From the cell containing the given text, extract its center point as (x, y) coordinate. 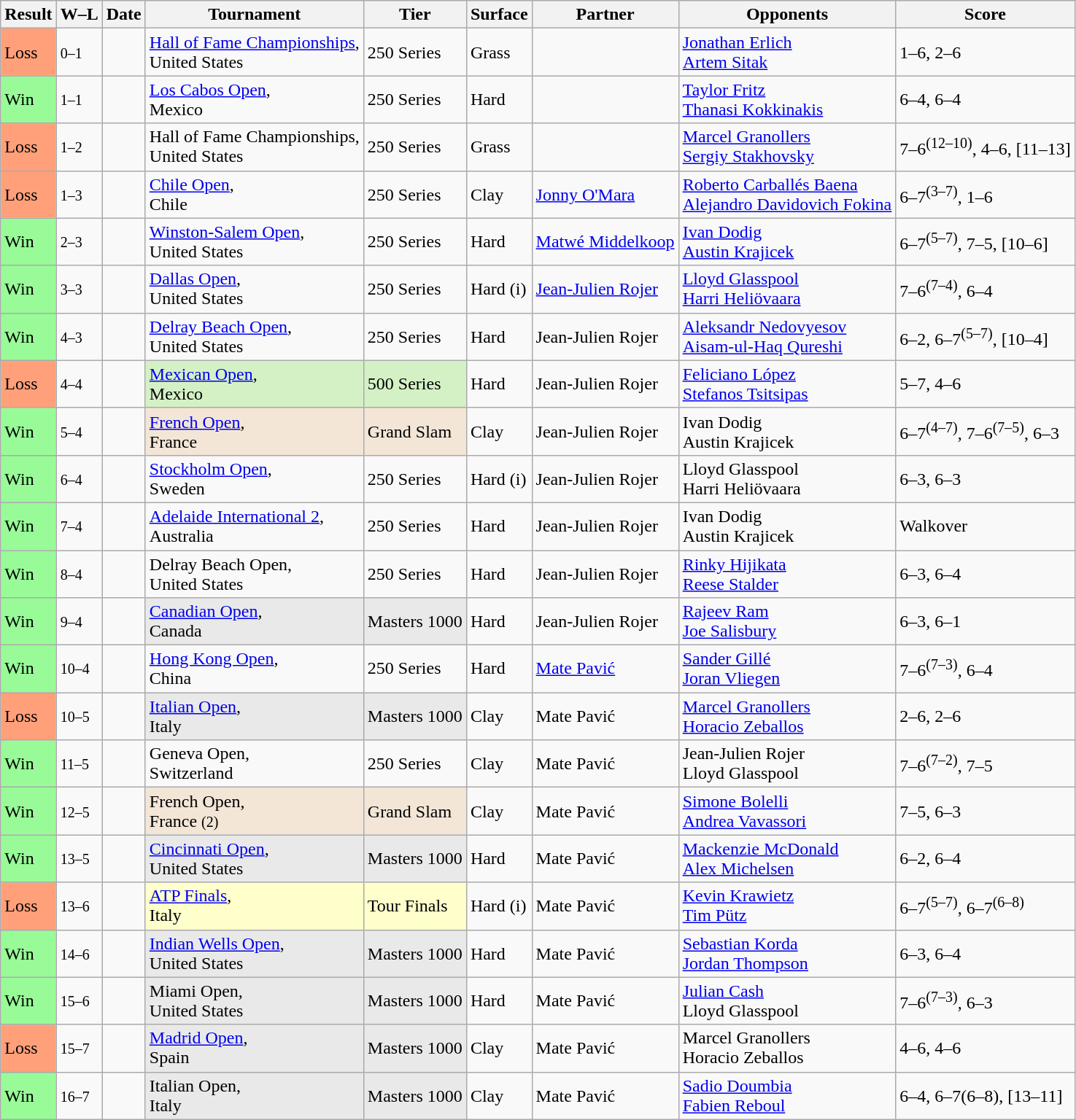
7–5, 6–3 (985, 811)
11–5 (79, 764)
French Open,France (254, 432)
Canadian Open,Canada (254, 621)
6–7(5–7), 6–7(6–8) (985, 906)
6–3, 6–3 (985, 478)
Partner (605, 15)
14–6 (79, 954)
10–4 (79, 669)
Tier (414, 15)
8–4 (79, 573)
7–6(7–3), 6–3 (985, 1000)
Result (28, 15)
15–7 (79, 1049)
Miami Open,United States (254, 1000)
Taylor Fritz Thanasi Kokkinakis (787, 99)
13–6 (79, 906)
Score (985, 15)
Walkover (985, 526)
Marcel Granollers Sergiy Stakhovsky (787, 147)
Stockholm Open,Sweden (254, 478)
Chile Open,Chile (254, 194)
Tour Finals (414, 906)
3–3 (79, 289)
16–7 (79, 1095)
Rinky Hijikata Reese Stalder (787, 573)
500 Series (414, 384)
Kevin Krawietz Tim Pütz (787, 906)
Simone Bolelli Andrea Vavassori (787, 811)
Roberto Carballés Baena Alejandro Davidovich Fokina (787, 194)
7–6(7–2), 7–5 (985, 764)
Aleksandr Nedovyesov Aisam-ul-Haq Qureshi (787, 337)
Cincinnati Open,United States (254, 859)
2–6, 2–6 (985, 716)
10–5 (79, 716)
6–7(5–7), 7–5, [10–6] (985, 242)
4–6, 4–6 (985, 1049)
ATP Finals,Italy (254, 906)
Date (124, 15)
12–5 (79, 811)
7–6(7–4), 6–4 (985, 289)
Geneva Open,Switzerland (254, 764)
6–3, 6–1 (985, 621)
Opponents (787, 15)
Feliciano López Stefanos Tsitsipas (787, 384)
4–3 (79, 337)
Rajeev Ram Joe Salisbury (787, 621)
Mexican Open,Mexico (254, 384)
0–1 (79, 52)
4–4 (79, 384)
Tournament (254, 15)
Julian Cash Lloyd Glasspool (787, 1000)
2–3 (79, 242)
Madrid Open,Spain (254, 1049)
6–7(3–7), 1–6 (985, 194)
7–6(7–3), 6–4 (985, 669)
7–4 (79, 526)
Mackenzie McDonald Alex Michelsen (787, 859)
Sebastian Korda Jordan Thompson (787, 954)
W–L (79, 15)
French Open,France (2) (254, 811)
6–2, 6–7(5–7), [10–4] (985, 337)
Surface (499, 15)
13–5 (79, 859)
1–2 (79, 147)
6–4, 6–4 (985, 99)
Sadio Doumbia Fabien Reboul (787, 1095)
6–4, 6–7(6–8), [13–11] (985, 1095)
6–4 (79, 478)
Adelaide International 2,Australia (254, 526)
Jonathan Erlich Artem Sitak (787, 52)
7–6(12–10), 4–6, [11–13] (985, 147)
5–7, 4–6 (985, 384)
6–2, 6–4 (985, 859)
Dallas Open,United States (254, 289)
1–1 (79, 99)
Winston-Salem Open,United States (254, 242)
Hong Kong Open,China (254, 669)
Sander Gillé Joran Vliegen (787, 669)
9–4 (79, 621)
Indian Wells Open,United States (254, 954)
15–6 (79, 1000)
Matwé Middelkoop (605, 242)
1–3 (79, 194)
Jean-Julien Rojer Lloyd Glasspool (787, 764)
Los Cabos Open,Mexico (254, 99)
1–6, 2–6 (985, 52)
5–4 (79, 432)
6–7(4–7), 7–6(7–5), 6–3 (985, 432)
Jonny O'Mara (605, 194)
